Identify which cell holds the provided text, then report its [X, Y] central coordinate. 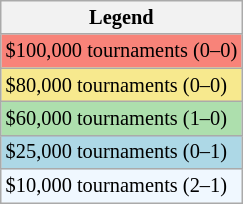
$25,000 tournaments (0–1) [122, 152]
$100,000 tournaments (0–0) [122, 51]
$60,000 tournaments (1–0) [122, 118]
Legend [122, 17]
$10,000 tournaments (2–1) [122, 186]
$80,000 tournaments (0–0) [122, 85]
